Locate the cell with the specified text and output its [X, Y] center coordinate. 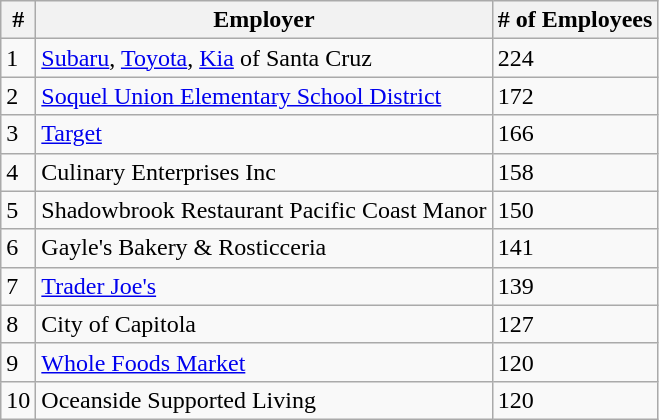
10 [18, 400]
Whole Foods Market [264, 362]
Employer [264, 20]
Oceanside Supported Living [264, 400]
139 [575, 286]
Gayle's Bakery & Rosticceria [264, 248]
224 [575, 58]
127 [575, 324]
City of Capitola [264, 324]
158 [575, 172]
4 [18, 172]
9 [18, 362]
2 [18, 96]
172 [575, 96]
5 [18, 210]
Soquel Union Elementary School District [264, 96]
141 [575, 248]
8 [18, 324]
Subaru, Toyota, Kia of Santa Cruz [264, 58]
Shadowbrook Restaurant Pacific Coast Manor [264, 210]
150 [575, 210]
166 [575, 134]
7 [18, 286]
3 [18, 134]
# of Employees [575, 20]
1 [18, 58]
Culinary Enterprises Inc [264, 172]
6 [18, 248]
# [18, 20]
Target [264, 134]
Trader Joe's [264, 286]
